From the cell containing the given text, extract its center point as [X, Y] coordinate. 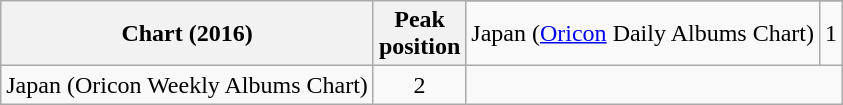
Peakposition [419, 34]
Japan (Oricon Daily Albums Chart) [643, 34]
2 [419, 85]
Chart (2016) [188, 34]
Japan (Oricon Weekly Albums Chart) [188, 85]
1 [830, 34]
